Scan for the cell matching the given text and deliver its [X, Y] coordinate at center. 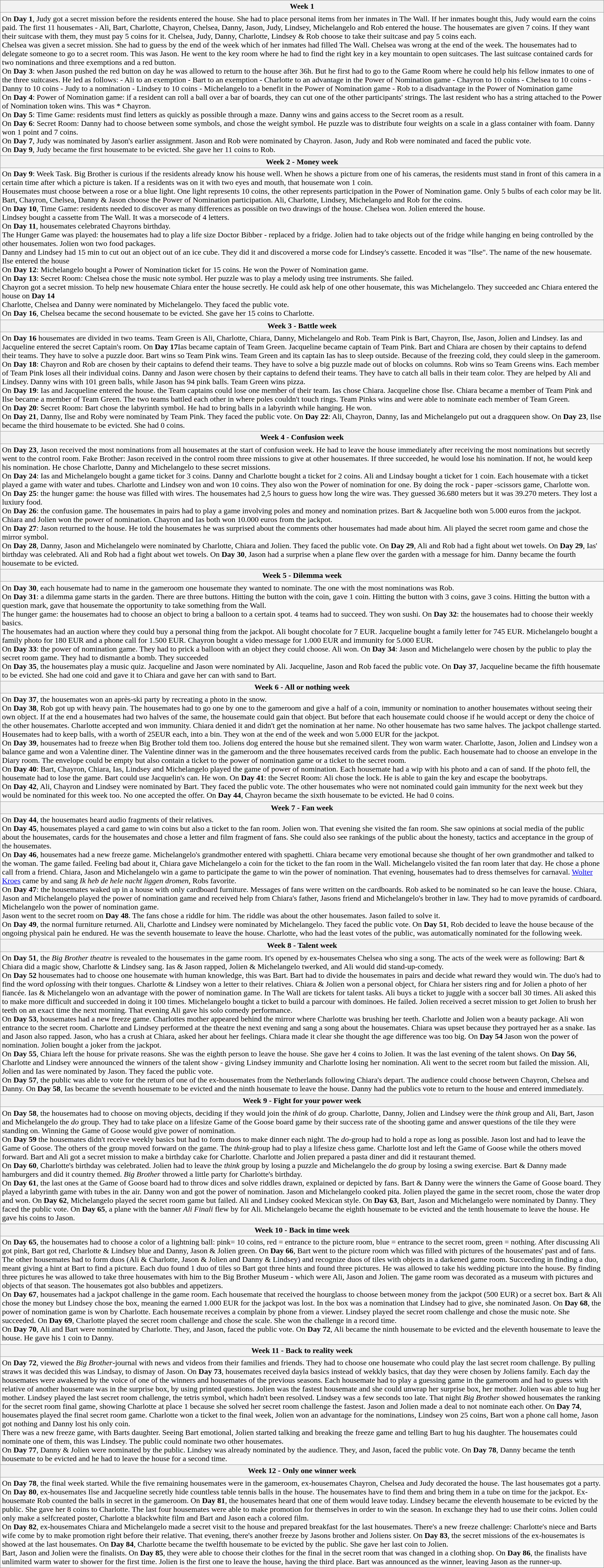
Week 1 [302, 6]
Week 5 - Dilemma week [302, 575]
Week 10 - Back in time week [302, 1230]
Week 4 - Confusion week [302, 437]
Week 9 - Fight for your power week [302, 1101]
Week 11 - Back to reality week [302, 1350]
Week 7 - Fan week [302, 807]
Week 8 - Talent week [302, 946]
Week 2 - Money week [302, 162]
Week 6 - All or nothing week [302, 687]
Week 3 - Battle week [302, 326]
Week 12 - Only one winner week [302, 1471]
